Identify which cell holds the provided text, then report its (X, Y) central coordinate. 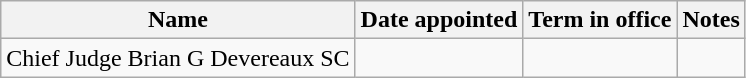
Chief Judge Brian G Devereaux SC (178, 58)
Term in office (600, 20)
Name (178, 20)
Date appointed (439, 20)
Notes (711, 20)
